Determine the [x, y] coordinate at the center of the cell enclosing the given text.  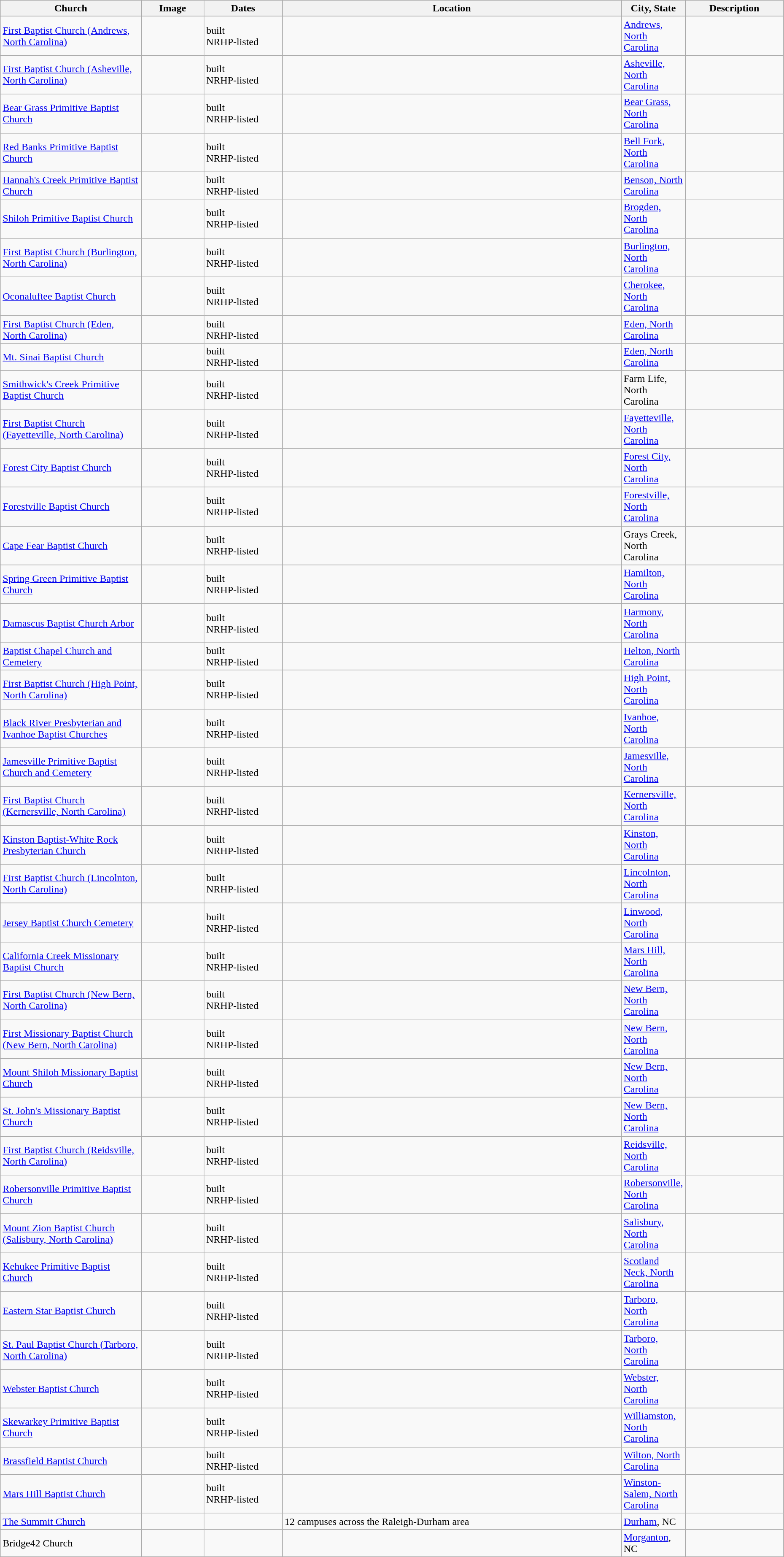
First Missionary Baptist Church (New Bern, North Carolina) [71, 1039]
Kernersville, North Carolina [653, 806]
Forest City, North Carolina [653, 468]
Lincolnton, North Carolina [653, 884]
Dates [243, 8]
Kinston Baptist-White Rock Presbyterian Church [71, 845]
12 campuses across the Raleigh-Durham area [452, 1521]
Wilton, North Carolina [653, 1461]
St. Paul Baptist Church (Tarboro, North Carolina) [71, 1350]
Kehukee Primitive Baptist Church [71, 1272]
Burlington, North Carolina [653, 257]
Harmony, North Carolina [653, 623]
Skewarkey Primitive Baptist Church [71, 1427]
Forestville, North Carolina [653, 507]
Shiloh Primitive Baptist Church [71, 219]
Bridge42 Church [71, 1543]
First Baptist Church (Andrews, North Carolina) [71, 36]
Grays Creek, North Carolina [653, 546]
Spring Green Primitive Baptist Church [71, 584]
Description [734, 8]
Black River Presbyterian and Ivanhoe Baptist Churches [71, 728]
Cape Fear Baptist Church [71, 546]
Robersonville, North Carolina [653, 1195]
Jersey Baptist Church Cemetery [71, 922]
Fayetteville, North Carolina [653, 429]
Mars Hill, North Carolina [653, 961]
First Baptist Church (Eden, North Carolina) [71, 329]
Eastern Star Baptist Church [71, 1311]
Ivanhoe, North Carolina [653, 728]
First Baptist Church (Lincolnton, North Carolina) [71, 884]
Jamesville, North Carolina [653, 767]
Brassfield Baptist Church [71, 1461]
First Baptist Church (High Point, North Carolina) [71, 689]
Cherokee, North Carolina [653, 296]
First Baptist Church (New Bern, North Carolina) [71, 1000]
Helton, North Carolina [653, 657]
First Baptist Church (Burlington, North Carolina) [71, 257]
Linwood, North Carolina [653, 922]
Hamilton, North Carolina [653, 584]
Forest City Baptist Church [71, 468]
Durham, NC [653, 1521]
First Baptist Church (Reidsville, North Carolina) [71, 1156]
Bell Fork, North Carolina [653, 152]
Church [71, 8]
Location [452, 8]
St. John's Missionary Baptist Church [71, 1117]
Kinston, North Carolina [653, 845]
Robersonville Primitive Baptist Church [71, 1195]
First Baptist Church (Kernersville, North Carolina) [71, 806]
Jamesville Primitive Baptist Church and Cemetery [71, 767]
Oconaluftee Baptist Church [71, 296]
First Baptist Church (Asheville, North Carolina) [71, 75]
Mt. Sinai Baptist Church [71, 357]
Damascus Baptist Church Arbor [71, 623]
Hannah's Creek Primitive Baptist Church [71, 186]
Bear Grass Primitive Baptist Church [71, 114]
Webster Baptist Church [71, 1389]
Mount Zion Baptist Church (Salisbury, North Carolina) [71, 1233]
Salisbury, North Carolina [653, 1233]
Williamston, North Carolina [653, 1427]
California Creek Missionary Baptist Church [71, 961]
High Point, North Carolina [653, 689]
Reidsville, North Carolina [653, 1156]
Morganton, NC [653, 1543]
The Summit Church [71, 1521]
Brogden, North Carolina [653, 219]
Benson, North Carolina [653, 186]
City, State [653, 8]
Red Banks Primitive Baptist Church [71, 152]
Webster, North Carolina [653, 1389]
Mars Hill Baptist Church [71, 1494]
First Baptist Church (Fayetteville, North Carolina) [71, 429]
Scotland Neck, North Carolina [653, 1272]
Image [173, 8]
Winston-Salem, North Carolina [653, 1494]
Asheville, North Carolina [653, 75]
Baptist Chapel Church and Cemetery [71, 657]
Smithwick's Creek Primitive Baptist Church [71, 390]
Andrews, North Carolina [653, 36]
Mount Shiloh Missionary Baptist Church [71, 1078]
Farm Life, North Carolina [653, 390]
Bear Grass, North Carolina [653, 114]
Forestville Baptist Church [71, 507]
